Return the [X, Y] coordinate for the center point of the cell that contains the specified text.  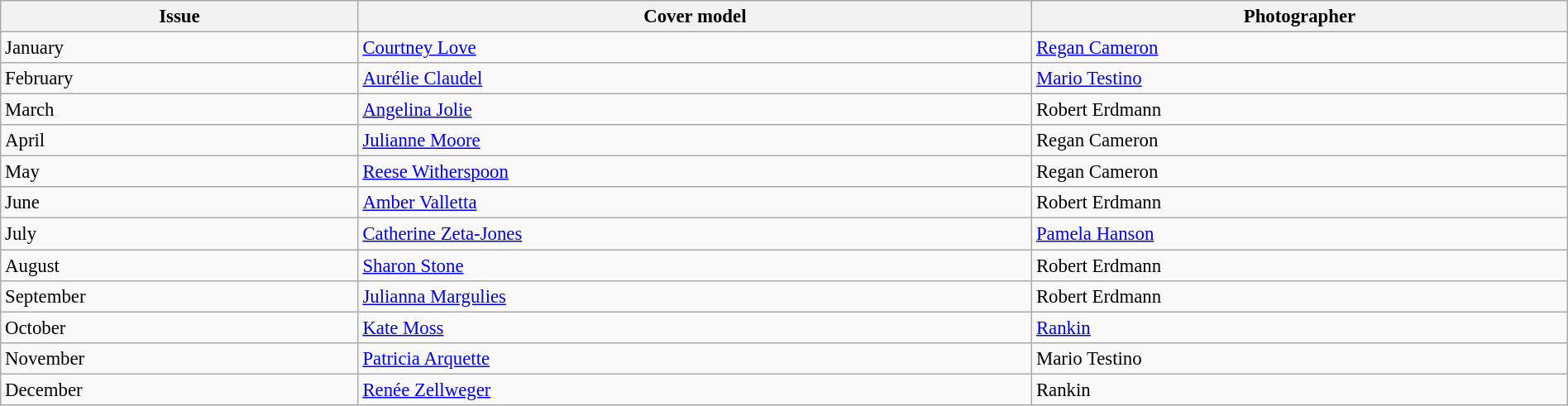
October [179, 327]
Sharon Stone [695, 265]
Patricia Arquette [695, 358]
November [179, 358]
February [179, 79]
Julianna Margulies [695, 296]
March [179, 110]
Julianne Moore [695, 141]
September [179, 296]
August [179, 265]
Aurélie Claudel [695, 79]
Reese Witherspoon [695, 172]
Kate Moss [695, 327]
June [179, 203]
December [179, 389]
May [179, 172]
Courtney Love [695, 48]
January [179, 48]
Renée Zellweger [695, 389]
April [179, 141]
Issue [179, 17]
Photographer [1300, 17]
Pamela Hanson [1300, 234]
July [179, 234]
Cover model [695, 17]
Angelina Jolie [695, 110]
Catherine Zeta-Jones [695, 234]
Amber Valletta [695, 203]
